Capture the cell that displays the provided text and extract its (x, y) central coordinate. 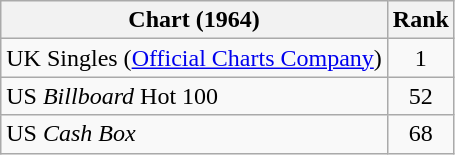
Rank (420, 20)
1 (420, 58)
US Cash Box (194, 134)
UK Singles (Official Charts Company) (194, 58)
68 (420, 134)
Chart (1964) (194, 20)
52 (420, 96)
US Billboard Hot 100 (194, 96)
